Provide the [X, Y] coordinate of the cell's center where the given text is located.  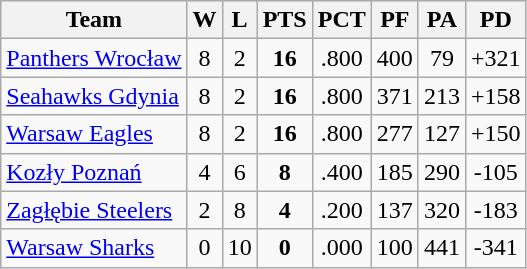
Kozły Poznań [94, 172]
320 [442, 210]
Warsaw Sharks [94, 248]
277 [394, 134]
Zagłębie Steelers [94, 210]
441 [442, 248]
.200 [342, 210]
6 [240, 172]
Seahawks Gdynia [94, 96]
+150 [496, 134]
PF [394, 20]
10 [240, 248]
.400 [342, 172]
213 [442, 96]
+321 [496, 58]
PD [496, 20]
371 [394, 96]
Panthers Wrocław [94, 58]
185 [394, 172]
127 [442, 134]
W [204, 20]
PTS [284, 20]
Team [94, 20]
Warsaw Eagles [94, 134]
400 [394, 58]
-341 [496, 248]
137 [394, 210]
+158 [496, 96]
L [240, 20]
79 [442, 58]
-105 [496, 172]
290 [442, 172]
PA [442, 20]
100 [394, 248]
.000 [342, 248]
PCT [342, 20]
-183 [496, 210]
